Detect which cell encompasses the target text, then output its [x, y] center coordinate. 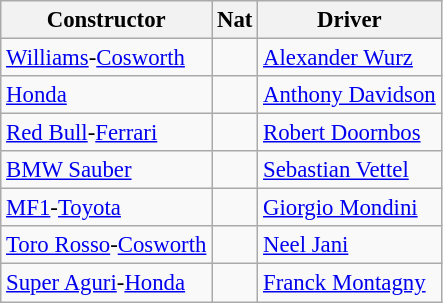
Robert Doornbos [350, 133]
Red Bull-Ferrari [106, 133]
Honda [106, 95]
Nat [235, 20]
Alexander Wurz [350, 58]
BMW Sauber [106, 170]
Driver [350, 20]
Franck Montagny [350, 283]
Williams-Cosworth [106, 58]
Sebastian Vettel [350, 170]
Anthony Davidson [350, 95]
MF1-Toyota [106, 208]
Super Aguri-Honda [106, 283]
Neel Jani [350, 245]
Toro Rosso-Cosworth [106, 245]
Giorgio Mondini [350, 208]
Constructor [106, 20]
